Determine the (X, Y) coordinate at the center of the cell enclosing the given text.  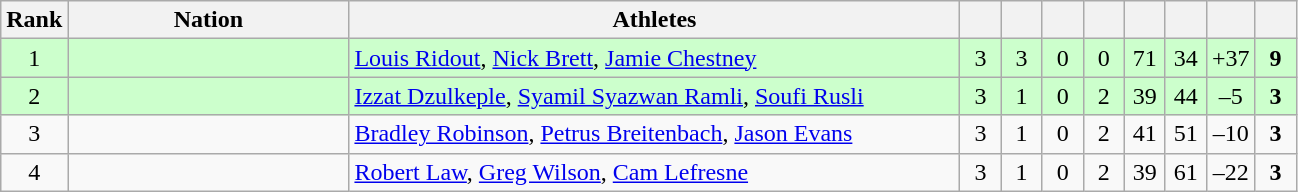
Rank (34, 20)
9 (1276, 58)
–22 (1230, 172)
Nation (208, 20)
51 (1186, 134)
4 (34, 172)
–5 (1230, 96)
Athletes (654, 20)
Bradley Robinson, Petrus Breitenbach, Jason Evans (654, 134)
Louis Ridout, Nick Brett, Jamie Chestney (654, 58)
41 (1144, 134)
–10 (1230, 134)
61 (1186, 172)
34 (1186, 58)
+37 (1230, 58)
44 (1186, 96)
Izzat Dzulkeple, Syamil Syazwan Ramli, Soufi Rusli (654, 96)
71 (1144, 58)
Robert Law, Greg Wilson, Cam Lefresne (654, 172)
